Identify which cell holds the provided text, then report its [X, Y] central coordinate. 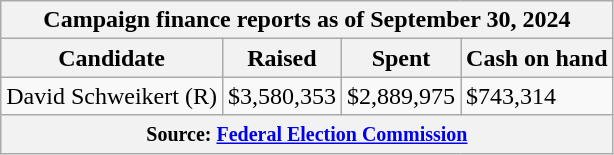
Cash on hand [537, 58]
Source: Federal Election Commission [307, 134]
$743,314 [537, 96]
Spent [400, 58]
David Schweikert (R) [112, 96]
Raised [282, 58]
$2,889,975 [400, 96]
$3,580,353 [282, 96]
Campaign finance reports as of September 30, 2024 [307, 20]
Candidate [112, 58]
